Provide the [x, y] coordinate of the cell's center where the given text is located.  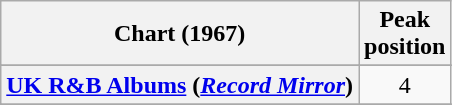
Chart (1967) [180, 34]
4 [405, 85]
Peakposition [405, 34]
UK R&B Albums (Record Mirror) [180, 85]
